Capture the cell that displays the provided text and extract its (x, y) central coordinate. 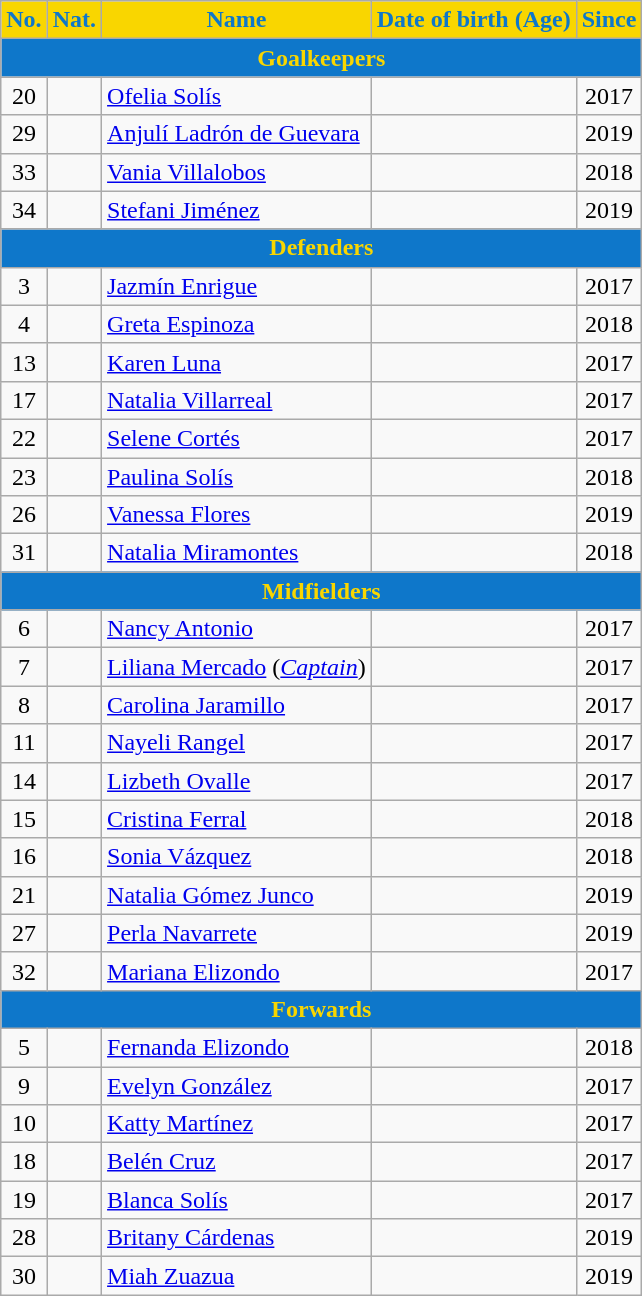
Ofelia Solís (237, 96)
13 (24, 362)
Selene Cortés (237, 438)
Midfielders (322, 591)
19 (24, 1200)
7 (24, 667)
11 (24, 743)
Nancy Antonio (237, 629)
Name (237, 20)
Goalkeepers (322, 58)
Forwards (322, 1009)
28 (24, 1238)
Perla Navarrete (237, 933)
Cristina Ferral (237, 819)
16 (24, 857)
29 (24, 134)
20 (24, 96)
Miah Zuazua (237, 1276)
17 (24, 400)
Nayeli Rangel (237, 743)
Date of birth (Age) (474, 20)
Blanca Solís (237, 1200)
Natalia Gómez Junco (237, 895)
33 (24, 172)
No. (24, 20)
Mariana Elizondo (237, 971)
Belén Cruz (237, 1162)
31 (24, 553)
Jazmín Enrigue (237, 286)
3 (24, 286)
15 (24, 819)
Vania Villalobos (237, 172)
9 (24, 1085)
18 (24, 1162)
Katty Martínez (237, 1124)
Natalia Villarreal (237, 400)
Nat. (74, 20)
26 (24, 515)
Sonia Vázquez (237, 857)
30 (24, 1276)
34 (24, 210)
Lizbeth Ovalle (237, 781)
6 (24, 629)
Anjulí Ladrón de Guevara (237, 134)
Evelyn González (237, 1085)
Greta Espinoza (237, 324)
Carolina Jaramillo (237, 705)
Defenders (322, 248)
Liliana Mercado (Captain) (237, 667)
Paulina Solís (237, 477)
Vanessa Flores (237, 515)
21 (24, 895)
23 (24, 477)
14 (24, 781)
5 (24, 1047)
Fernanda Elizondo (237, 1047)
Karen Luna (237, 362)
Britany Cárdenas (237, 1238)
22 (24, 438)
8 (24, 705)
Since (609, 20)
Stefani Jiménez (237, 210)
10 (24, 1124)
27 (24, 933)
Natalia Miramontes (237, 553)
32 (24, 971)
4 (24, 324)
